Output the [x, y] coordinate of the center of the cell containing the given text.  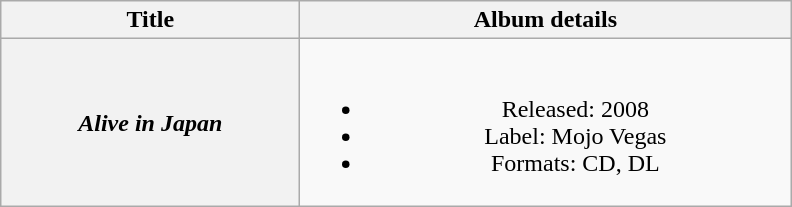
Album details [546, 20]
Title [150, 20]
Released: 2008Label: Mojo VegasFormats: CD, DL [546, 122]
Alive in Japan [150, 122]
